Return the (x, y) coordinate for the center point of the cell that contains the specified text.  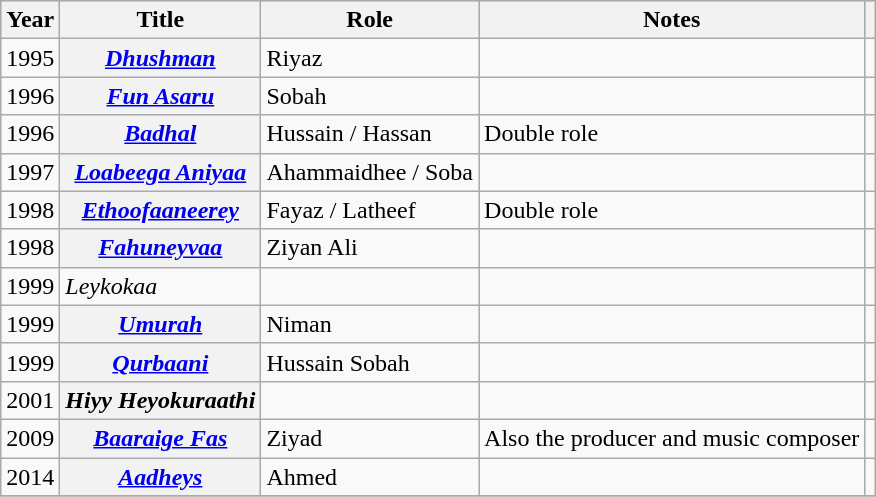
Ziyad (370, 438)
Leykokaa (160, 286)
Role (370, 20)
Riyaz (370, 58)
Hiyy Heyokuraathi (160, 400)
Ziyan Ali (370, 248)
2014 (30, 477)
Aadheys (160, 477)
Baaraige Fas (160, 438)
Dhushman (160, 58)
Ahmed (370, 477)
Hussain / Hassan (370, 134)
Ethoofaaneerey (160, 210)
Fayaz / Latheef (370, 210)
Badhal (160, 134)
2009 (30, 438)
Niman (370, 324)
Hussain Sobah (370, 362)
1997 (30, 172)
Ahammaidhee / Soba (370, 172)
Fun Asaru (160, 96)
Year (30, 20)
Umurah (160, 324)
Fahuneyvaa (160, 248)
Loabeega Aniyaa (160, 172)
1995 (30, 58)
Sobah (370, 96)
Title (160, 20)
Also the producer and music composer (672, 438)
Qurbaani (160, 362)
Notes (672, 20)
2001 (30, 400)
